Search for the cell housing the specified text and yield its (X, Y) center coordinate. 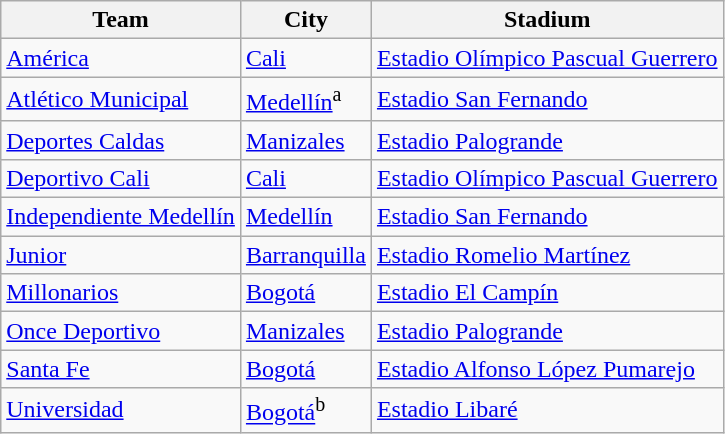
Once Deportivo (121, 331)
Medellína (306, 100)
Santa Fe (121, 369)
Estadio Romelio Martínez (547, 255)
Atlético Municipal (121, 100)
Estadio El Campín (547, 293)
Team (121, 20)
Estadio Libaré (547, 410)
Millonarios (121, 293)
Independiente Medellín (121, 217)
América (121, 58)
Junior (121, 255)
Stadium (547, 20)
Barranquilla (306, 255)
City (306, 20)
Bogotáb (306, 410)
Estadio Alfonso López Pumarejo (547, 369)
Deportivo Cali (121, 178)
Deportes Caldas (121, 140)
Medellín (306, 217)
Universidad (121, 410)
